Scan for the cell matching the given text and deliver its [x, y] coordinate at center. 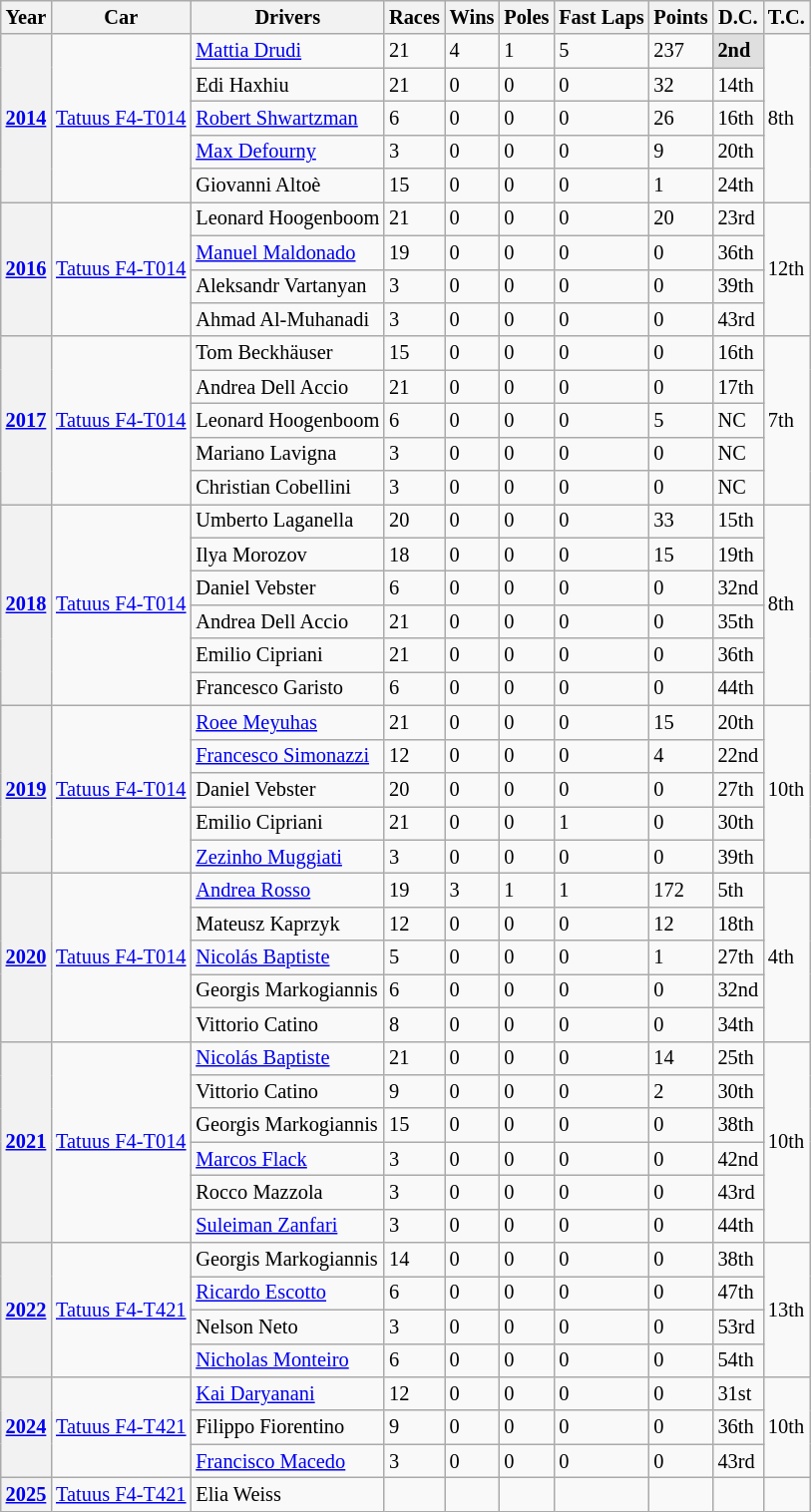
12th [786, 269]
Roee Meyuhas [287, 722]
Edi Haxhiu [287, 85]
Zezinho Muggiati [287, 857]
8 [415, 1024]
Nelson Neto [287, 1326]
15th [738, 521]
2018 [26, 604]
31st [738, 1393]
Fast Laps [601, 17]
Elia Weiss [287, 1494]
53rd [738, 1326]
Wins [473, 17]
2 [681, 1091]
2014 [26, 118]
Points [681, 17]
Max Defourny [287, 152]
42nd [738, 1159]
Aleksandr Vartanyan [287, 286]
35th [738, 621]
2017 [26, 420]
25th [738, 1058]
Andrea Rosso [287, 890]
18 [415, 555]
24th [738, 186]
Mattia Drudi [287, 51]
Ilya Morozov [287, 555]
Francesco Simonazzi [287, 756]
54th [738, 1360]
237 [681, 51]
4th [786, 956]
2nd [738, 51]
Car [121, 17]
47th [738, 1293]
Races [415, 17]
Marcos Flack [287, 1159]
Ahmad Al-Muhanadi [287, 319]
Suleiman Zanfari [287, 1226]
18th [738, 924]
Nicholas Monteiro [287, 1360]
26 [681, 118]
Ricardo Escotto [287, 1293]
2025 [26, 1494]
2024 [26, 1426]
2016 [26, 269]
32 [681, 85]
Robert Shwartzman [287, 118]
Poles [527, 17]
Drivers [287, 17]
Manuel Maldonado [287, 252]
Mateusz Kaprzyk [287, 924]
Umberto Laganella [287, 521]
33 [681, 521]
Francesco Garisto [287, 688]
2020 [26, 956]
2019 [26, 789]
7th [786, 420]
T.C. [786, 17]
Francisco Macedo [287, 1461]
Kai Daryanani [287, 1393]
2021 [26, 1142]
14th [738, 85]
Mariano Lavigna [287, 454]
19th [738, 555]
Tom Beckhäuser [287, 353]
5th [738, 890]
Rocco Mazzola [287, 1192]
23rd [738, 218]
Christian Cobellini [287, 488]
Filippo Fiorentino [287, 1427]
Giovanni Altoè [287, 186]
22nd [738, 756]
17th [738, 387]
2022 [26, 1311]
172 [681, 890]
34th [738, 1024]
Year [26, 17]
D.C. [738, 17]
13th [786, 1311]
